From the cell containing the given text, extract its center point as (x, y) coordinate. 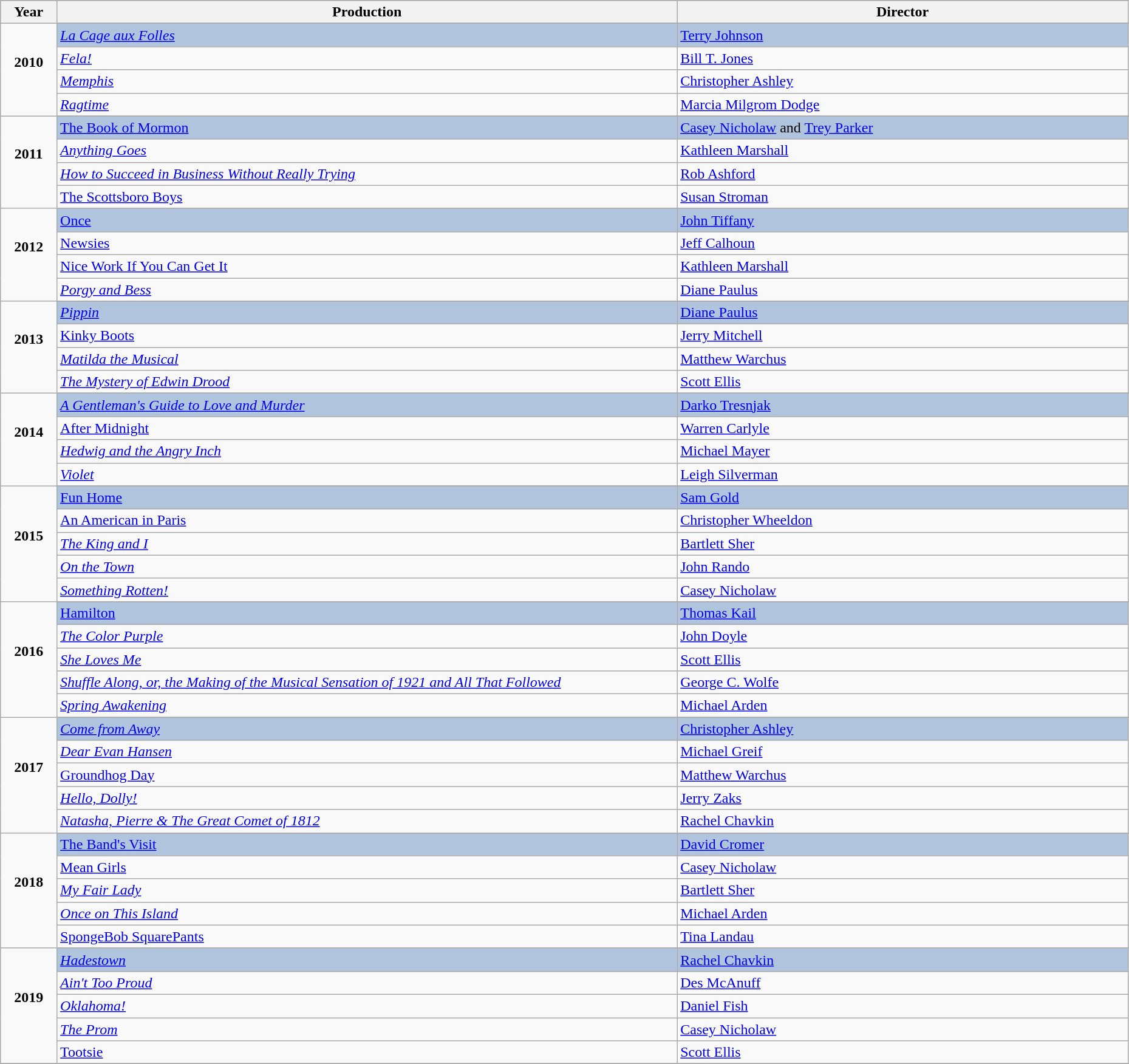
Nice Work If You Can Get It (367, 266)
Sam Gold (902, 497)
Groundhog Day (367, 775)
Christopher Wheeldon (902, 520)
Porgy and Bess (367, 290)
Des McAnuff (902, 983)
Once (367, 220)
Mean Girls (367, 867)
Director (902, 12)
Memphis (367, 81)
Thomas Kail (902, 613)
Marcia Milgrom Dodge (902, 104)
George C. Wolfe (902, 683)
Spring Awakening (367, 706)
The Band's Visit (367, 844)
The Mystery of Edwin Drood (367, 382)
Tina Landau (902, 936)
Shuffle Along, or, the Making of the Musical Sensation of 1921 and All That Followed (367, 683)
Oklahoma! (367, 1006)
John Doyle (902, 636)
Hadestown (367, 960)
John Tiffany (902, 220)
Fun Home (367, 497)
2011 (29, 162)
On the Town (367, 567)
2016 (29, 659)
2019 (29, 1006)
Leigh Silverman (902, 474)
She Loves Me (367, 659)
Ain't Too Proud (367, 983)
Rob Ashford (902, 174)
2015 (29, 544)
Something Rotten! (367, 590)
2012 (29, 254)
Michael Greif (902, 752)
Jeff Calhoun (902, 243)
Violet (367, 474)
After Midnight (367, 428)
Production (367, 12)
The Color Purple (367, 636)
2010 (29, 70)
Natasha, Pierre & The Great Comet of 1812 (367, 821)
David Cromer (902, 844)
The King and I (367, 544)
Come from Away (367, 729)
SpongeBob SquarePants (367, 936)
The Prom (367, 1029)
An American in Paris (367, 520)
Dear Evan Hansen (367, 752)
2014 (29, 440)
Pippin (367, 313)
Kinky Boots (367, 336)
Bill T. Jones (902, 58)
2013 (29, 347)
Hedwig and the Angry Inch (367, 451)
A Gentleman's Guide to Love and Murder (367, 405)
Darko Tresnjak (902, 405)
2018 (29, 890)
Michael Mayer (902, 451)
Ragtime (367, 104)
Matilda the Musical (367, 359)
How to Succeed in Business Without Really Trying (367, 174)
2017 (29, 775)
John Rando (902, 567)
La Cage aux Folles (367, 35)
Tootsie (367, 1052)
My Fair Lady (367, 890)
Hello, Dolly! (367, 798)
Jerry Mitchell (902, 336)
Susan Stroman (902, 197)
Daniel Fish (902, 1006)
Hamilton (367, 613)
Year (29, 12)
Anything Goes (367, 151)
Newsies (367, 243)
Once on This Island (367, 913)
Fela! (367, 58)
Casey Nicholaw and Trey Parker (902, 128)
Warren Carlyle (902, 428)
Jerry Zaks (902, 798)
The Scottsboro Boys (367, 197)
Terry Johnson (902, 35)
The Book of Mormon (367, 128)
